Find where the given text appears and provide that cell's center as [x, y] coordinate. 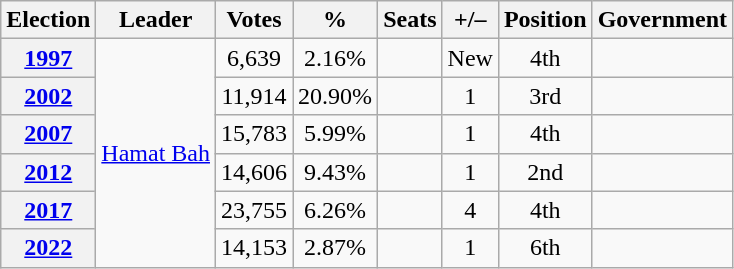
6.26% [336, 210]
Leader [156, 20]
Government [662, 20]
14,606 [254, 172]
6,639 [254, 58]
2022 [48, 248]
15,783 [254, 134]
Seats [410, 20]
Hamat Bah [156, 153]
2017 [48, 210]
2012 [48, 172]
14,153 [254, 248]
9.43% [336, 172]
3rd [545, 96]
4 [470, 210]
6th [545, 248]
+/– [470, 20]
2.87% [336, 248]
11,914 [254, 96]
2.16% [336, 58]
1997 [48, 58]
Votes [254, 20]
Election [48, 20]
Position [545, 20]
5.99% [336, 134]
2002 [48, 96]
% [336, 20]
New [470, 58]
20.90% [336, 96]
2007 [48, 134]
23,755 [254, 210]
2nd [545, 172]
